Detect which cell encompasses the target text, then output its (x, y) center coordinate. 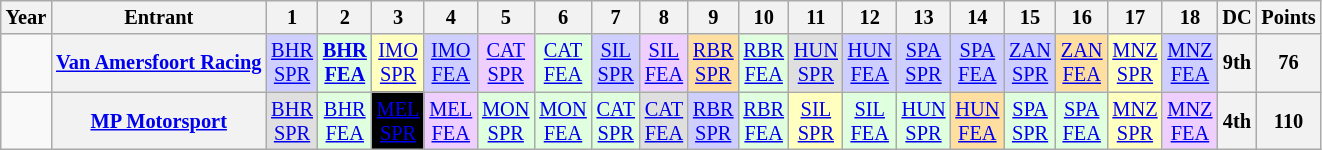
110 (1289, 121)
11 (816, 17)
16 (1082, 17)
IMOSPR (398, 63)
ZANFEA (1082, 63)
18 (1190, 17)
3 (398, 17)
17 (1134, 17)
IMOFEA (450, 63)
9 (713, 17)
8 (664, 17)
1 (292, 17)
10 (763, 17)
Year (26, 17)
ZANSPR (1030, 63)
Points (1289, 17)
4th (1236, 121)
MONSPR (506, 121)
5 (506, 17)
76 (1289, 63)
MELFEA (450, 121)
7 (616, 17)
6 (562, 17)
MP Motorsport (158, 121)
MONFEA (562, 121)
12 (870, 17)
DC (1236, 17)
15 (1030, 17)
Van Amersfoort Racing (158, 63)
Entrant (158, 17)
14 (977, 17)
MELSPR (398, 121)
4 (450, 17)
2 (345, 17)
9th (1236, 63)
13 (924, 17)
